Return (x, y) of the center of cell containing provided text 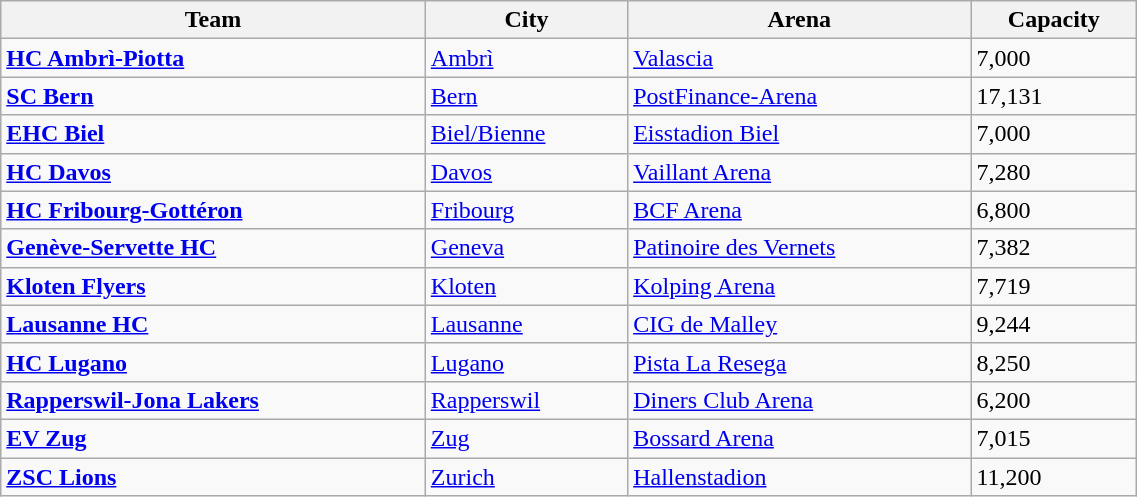
7,015 (1054, 438)
Kolping Arena (800, 286)
Rapperswil (526, 400)
Rapperswil-Jona Lakers (214, 400)
Team (214, 20)
Arena (800, 20)
6,200 (1054, 400)
Valascia (800, 58)
17,131 (1054, 96)
Lugano (526, 362)
EHC Biel (214, 134)
Davos (526, 172)
11,200 (1054, 477)
Ambrì (526, 58)
BCF Arena (800, 210)
Pista La Resega (800, 362)
ZSC Lions (214, 477)
7,719 (1054, 286)
Geneva (526, 248)
City (526, 20)
7,382 (1054, 248)
HC Davos (214, 172)
HC Fribourg-Gottéron (214, 210)
Hallenstadion (800, 477)
Fribourg (526, 210)
Zug (526, 438)
Kloten (526, 286)
SC Bern (214, 96)
9,244 (1054, 324)
Bossard Arena (800, 438)
Zurich (526, 477)
Kloten Flyers (214, 286)
Biel/Bienne (526, 134)
7,280 (1054, 172)
PostFinance-Arena (800, 96)
Diners Club Arena (800, 400)
Eisstadion Biel (800, 134)
Vaillant Arena (800, 172)
HC Lugano (214, 362)
EV Zug (214, 438)
8,250 (1054, 362)
6,800 (1054, 210)
Lausanne (526, 324)
HC Ambrì-Piotta (214, 58)
Capacity (1054, 20)
Patinoire des Vernets (800, 248)
CIG de Malley (800, 324)
Lausanne HC (214, 324)
Genève-Servette HC (214, 248)
Bern (526, 96)
